Identify which cell holds the provided text, then report its [x, y] central coordinate. 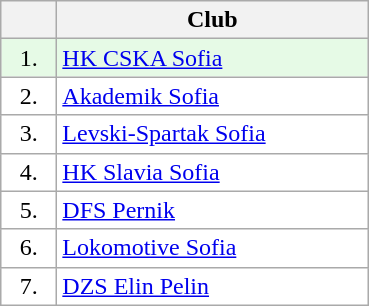
3. [29, 134]
Levski-Spartak Sofia [212, 134]
2. [29, 96]
HK Slavia Sofia [212, 172]
Akademik Sofia [212, 96]
DFS Pernik [212, 210]
HK CSKA Sofia [212, 58]
DZS Elin Pelin [212, 286]
1. [29, 58]
7. [29, 286]
5. [29, 210]
6. [29, 248]
Lokomotive Sofia [212, 248]
4. [29, 172]
Club [212, 20]
